Return [x, y] of the center of cell containing provided text 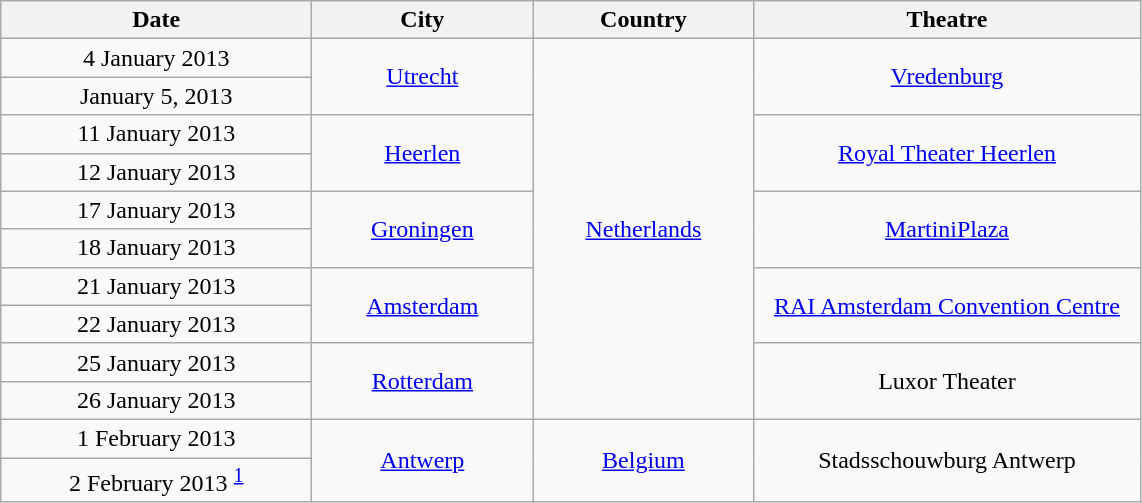
Vredenburg [947, 77]
18 January 2013 [156, 248]
11 January 2013 [156, 134]
Antwerp [422, 460]
21 January 2013 [156, 286]
Belgium [644, 460]
Groningen [422, 229]
Rotterdam [422, 381]
1 February 2013 [156, 438]
Utrecht [422, 77]
Date [156, 20]
26 January 2013 [156, 400]
2 February 2013 1 [156, 480]
MartiniPlaza [947, 229]
RAI Amsterdam Convention Centre [947, 305]
Netherlands [644, 230]
4 January 2013 [156, 58]
12 January 2013 [156, 172]
22 January 2013 [156, 324]
Heerlen [422, 153]
January 5, 2013 [156, 96]
Luxor Theater [947, 381]
25 January 2013 [156, 362]
17 January 2013 [156, 210]
City [422, 20]
Royal Theater Heerlen [947, 153]
Theatre [947, 20]
Country [644, 20]
Stadsschouwburg Antwerp [947, 460]
Amsterdam [422, 305]
